Identify which cell holds the provided text, then report its [X, Y] central coordinate. 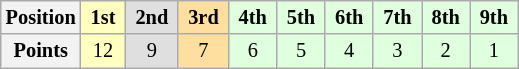
Position [41, 17]
12 [104, 51]
4 [349, 51]
7th [397, 17]
6th [349, 17]
1 [494, 51]
1st [104, 17]
9th [494, 17]
2nd [152, 17]
4th [253, 17]
3 [397, 51]
7 [203, 51]
5 [301, 51]
5th [301, 17]
6 [253, 51]
8th [446, 17]
3rd [203, 17]
9 [152, 51]
Points [41, 51]
2 [446, 51]
